Detect which cell encompasses the target text, then output its [x, y] center coordinate. 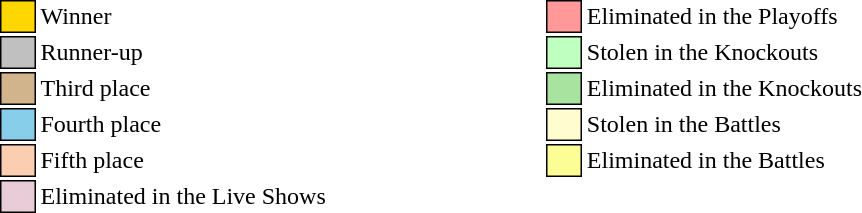
Eliminated in the Live Shows [183, 196]
Fifth place [183, 160]
Third place [183, 88]
Winner [183, 16]
Fourth place [183, 124]
Runner-up [183, 52]
